From the cell containing the given text, extract its center point as [x, y] coordinate. 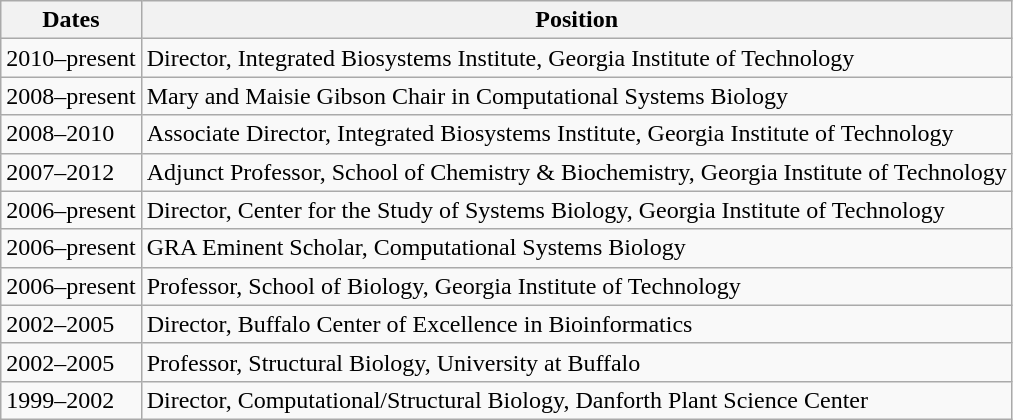
Professor, Structural Biology, University at Buffalo [576, 362]
Associate Director, Integrated Biosystems Institute, Georgia Institute of Technology [576, 134]
2007–2012 [71, 172]
2008–present [71, 96]
Director, Computational/Structural Biology, Danforth Plant Science Center [576, 400]
Director, Buffalo Center of Excellence in Bioinformatics [576, 324]
2010–present [71, 58]
Mary and Maisie Gibson Chair in Computational Systems Biology [576, 96]
Director, Integrated Biosystems Institute, Georgia Institute of Technology [576, 58]
Dates [71, 20]
Position [576, 20]
Adjunct Professor, School of Chemistry & Biochemistry, Georgia Institute of Technology [576, 172]
1999–2002 [71, 400]
Professor, School of Biology, Georgia Institute of Technology [576, 286]
GRA Eminent Scholar, Computational Systems Biology [576, 248]
Director, Center for the Study of Systems Biology, Georgia Institute of Technology [576, 210]
2008–2010 [71, 134]
